Find where the given text appears and provide that cell's center as [X, Y] coordinate. 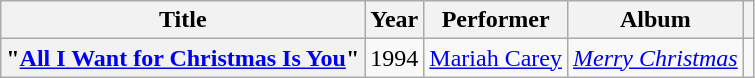
Album [655, 20]
Mariah Carey [496, 58]
"All I Want for Christmas Is You" [183, 58]
Merry Christmas [655, 58]
Performer [496, 20]
Year [394, 20]
Title [183, 20]
1994 [394, 58]
